Find where the given text appears and provide that cell's center as [X, Y] coordinate. 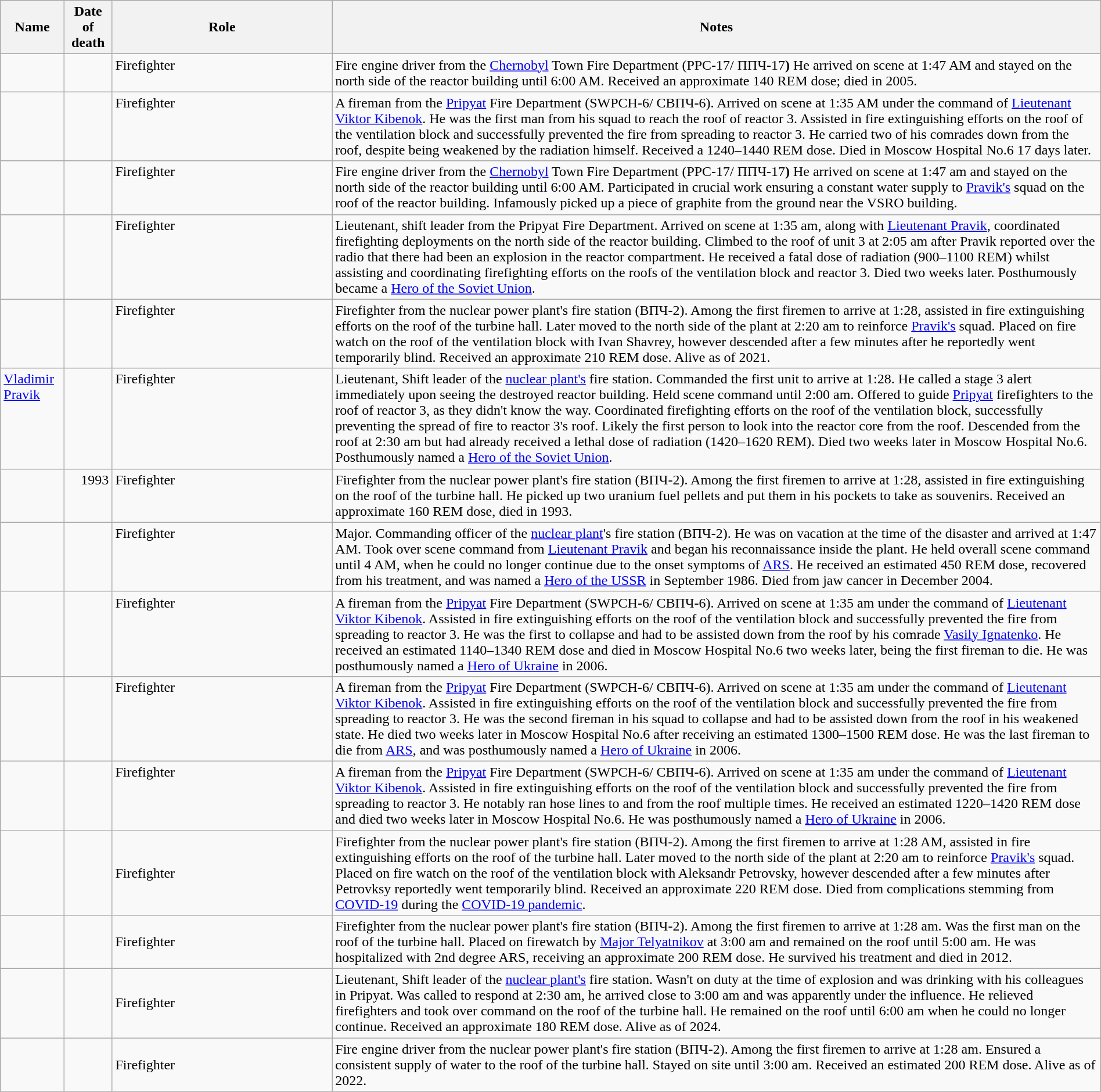
Role [222, 27]
Notes [717, 27]
Date of death [88, 27]
1993 [88, 495]
Vladimir Pravik [33, 418]
Name [33, 27]
